Pinpoint the cell where the given text exists, returning its [x, y] midpoint coordinate. 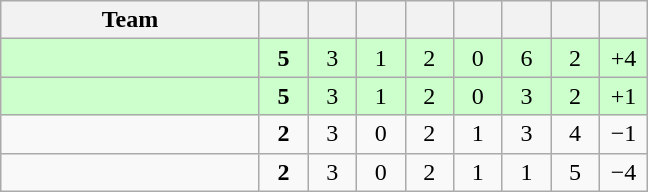
−4 [624, 172]
+1 [624, 96]
−1 [624, 134]
6 [526, 58]
Team [130, 20]
+4 [624, 58]
4 [576, 134]
